Return [x, y] of the center of cell containing provided text 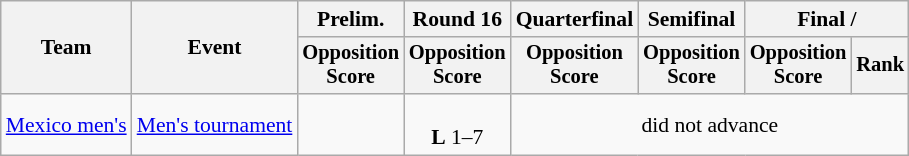
L 1–7 [458, 124]
Quarterfinal [575, 19]
Round 16 [458, 19]
did not advance [710, 124]
Rank [880, 66]
Event [215, 48]
Final / [827, 19]
Men's tournament [215, 124]
Team [66, 48]
Semifinal [692, 19]
Prelim. [350, 19]
Mexico men's [66, 124]
